Return [x, y] of the center of cell containing provided text 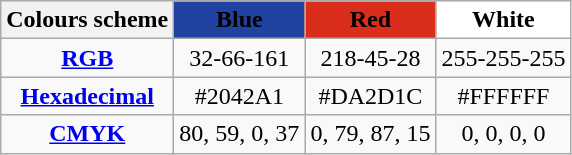
Colours scheme [88, 20]
80, 59, 0, 37 [240, 134]
Red [370, 20]
32-66-161 [240, 58]
218-45-28 [370, 58]
Hexadecimal [88, 96]
0, 79, 87, 15 [370, 134]
CMYK [88, 134]
0, 0, 0, 0 [504, 134]
#DA2D1C [370, 96]
RGB [88, 58]
#FFFFFF [504, 96]
#2042A1 [240, 96]
255-255-255 [504, 58]
White [504, 20]
Blue [240, 20]
